For the text-containing cell, return its midpoint in [x, y] coordinate format. 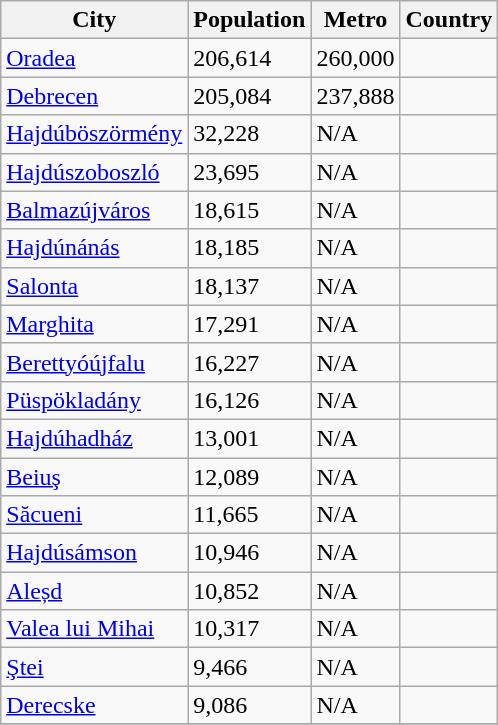
Population [250, 20]
16,227 [250, 362]
Beiuş [94, 477]
9,466 [250, 667]
18,185 [250, 248]
16,126 [250, 400]
237,888 [356, 96]
City [94, 20]
Metro [356, 20]
10,852 [250, 591]
13,001 [250, 438]
Püspökladány [94, 400]
Derecske [94, 705]
205,084 [250, 96]
Berettyóújfalu [94, 362]
Hajdúszoboszló [94, 172]
Aleșd [94, 591]
Săcueni [94, 515]
Marghita [94, 324]
Valea lui Mihai [94, 629]
Hajdúsámson [94, 553]
10,946 [250, 553]
Country [449, 20]
206,614 [250, 58]
12,089 [250, 477]
32,228 [250, 134]
17,291 [250, 324]
Oradea [94, 58]
11,665 [250, 515]
Hajdúböszörmény [94, 134]
10,317 [250, 629]
Debrecen [94, 96]
9,086 [250, 705]
23,695 [250, 172]
Balmazújváros [94, 210]
260,000 [356, 58]
Hajdúnánás [94, 248]
18,615 [250, 210]
Hajdúhadház [94, 438]
Salonta [94, 286]
Ştei [94, 667]
18,137 [250, 286]
